Scan for the cell matching the given text and deliver its (X, Y) coordinate at center. 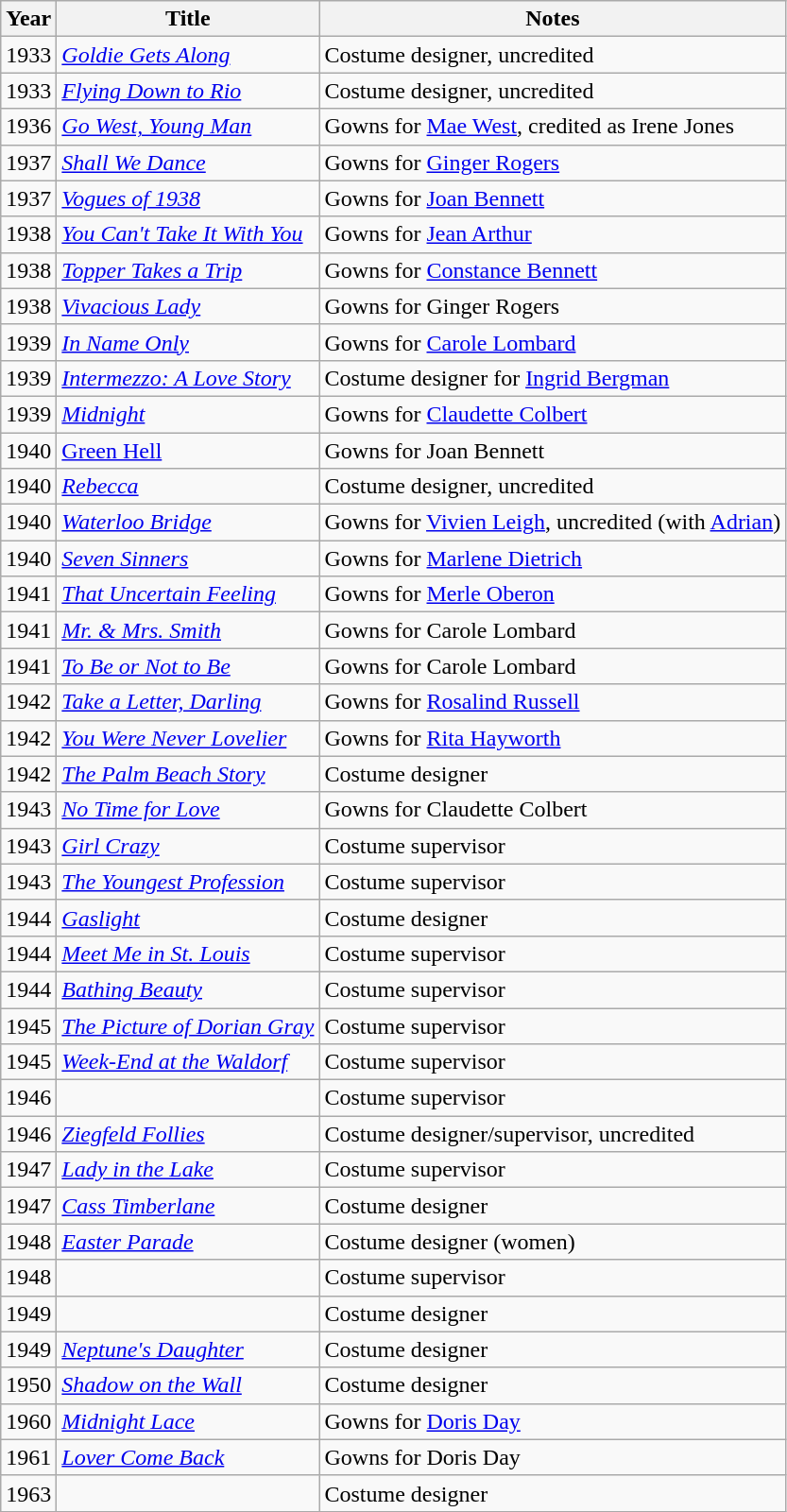
Gowns for Mae West, credited as Irene Jones (553, 127)
Vogues of 1938 (188, 198)
Goldie Gets Along (188, 55)
1936 (28, 127)
Seven Sinners (188, 558)
1963 (28, 1493)
Costume designer (women) (553, 1242)
Gowns for Constance Bennett (553, 270)
You Were Never Lovelier (188, 738)
Year (28, 19)
1960 (28, 1421)
Girl Crazy (188, 846)
You Can't Take It With You (188, 234)
Bathing Beauty (188, 989)
To Be or Not to Be (188, 666)
Waterloo Bridge (188, 523)
The Picture of Dorian Gray (188, 1025)
Gowns for Rosalind Russell (553, 702)
Gaslight (188, 918)
Gowns for Jean Arthur (553, 234)
Gowns for Marlene Dietrich (553, 558)
Flying Down to Rio (188, 91)
Lady in the Lake (188, 1170)
Gowns for Merle Oberon (553, 594)
That Uncertain Feeling (188, 594)
1961 (28, 1457)
Go West, Young Man (188, 127)
Costume designer for Ingrid Bergman (553, 378)
Gowns for Vivien Leigh, uncredited (with Adrian) (553, 523)
Notes (553, 19)
In Name Only (188, 342)
Green Hell (188, 451)
Week-End at the Waldorf (188, 1062)
Costume designer/supervisor, uncredited (553, 1134)
Mr. & Mrs. Smith (188, 630)
Intermezzo: A Love Story (188, 378)
Vivacious Lady (188, 306)
Topper Takes a Trip (188, 270)
Title (188, 19)
Lover Come Back (188, 1457)
Easter Parade (188, 1242)
Gowns for Rita Hayworth (553, 738)
Midnight (188, 414)
1950 (28, 1385)
The Youngest Profession (188, 882)
Ziegfeld Follies (188, 1134)
Shadow on the Wall (188, 1385)
Cass Timberlane (188, 1206)
Neptune's Daughter (188, 1349)
No Time for Love (188, 810)
Meet Me in St. Louis (188, 954)
Take a Letter, Darling (188, 702)
The Palm Beach Story (188, 774)
Shall We Dance (188, 163)
Midnight Lace (188, 1421)
Rebecca (188, 487)
